Determine the (X, Y) coordinate at the center of the cell enclosing the given text.  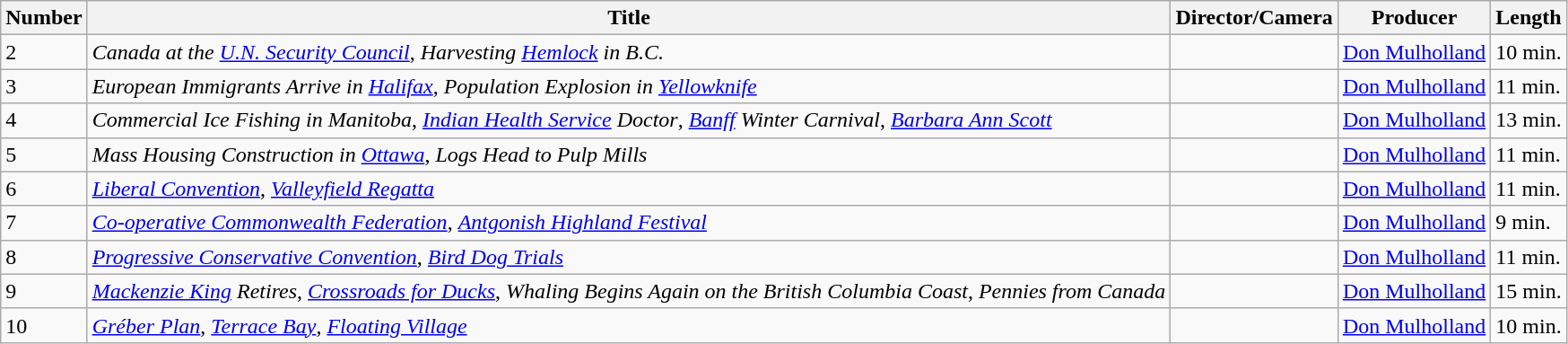
Gréber Plan, Terrace Bay, Floating Village (629, 325)
9 (44, 291)
2 (44, 52)
10 (44, 325)
7 (44, 223)
Canada at the U.N. Security Council, Harvesting Hemlock in B.C. (629, 52)
9 min. (1529, 223)
5 (44, 154)
Commercial Ice Fishing in Manitoba, Indian Health Service Doctor, Banff Winter Carnival, Barbara Ann Scott (629, 120)
8 (44, 257)
Director/Camera (1254, 18)
4 (44, 120)
Liberal Convention, Valleyfield Regatta (629, 189)
Length (1529, 18)
Progressive Conservative Convention, Bird Dog Trials (629, 257)
Co-operative Commonwealth Federation, Antgonish Highland Festival (629, 223)
3 (44, 86)
15 min. (1529, 291)
European Immigrants Arrive in Halifax, Population Explosion in Yellowknife (629, 86)
Mass Housing Construction in Ottawa, Logs Head to Pulp Mills (629, 154)
Number (44, 18)
6 (44, 189)
Producer (1414, 18)
Mackenzie King Retires, Crossroads for Ducks, Whaling Begins Again on the British Columbia Coast, Pennies from Canada (629, 291)
Title (629, 18)
13 min. (1529, 120)
